Determine the [X, Y] coordinate at the center of the cell enclosing the given text.  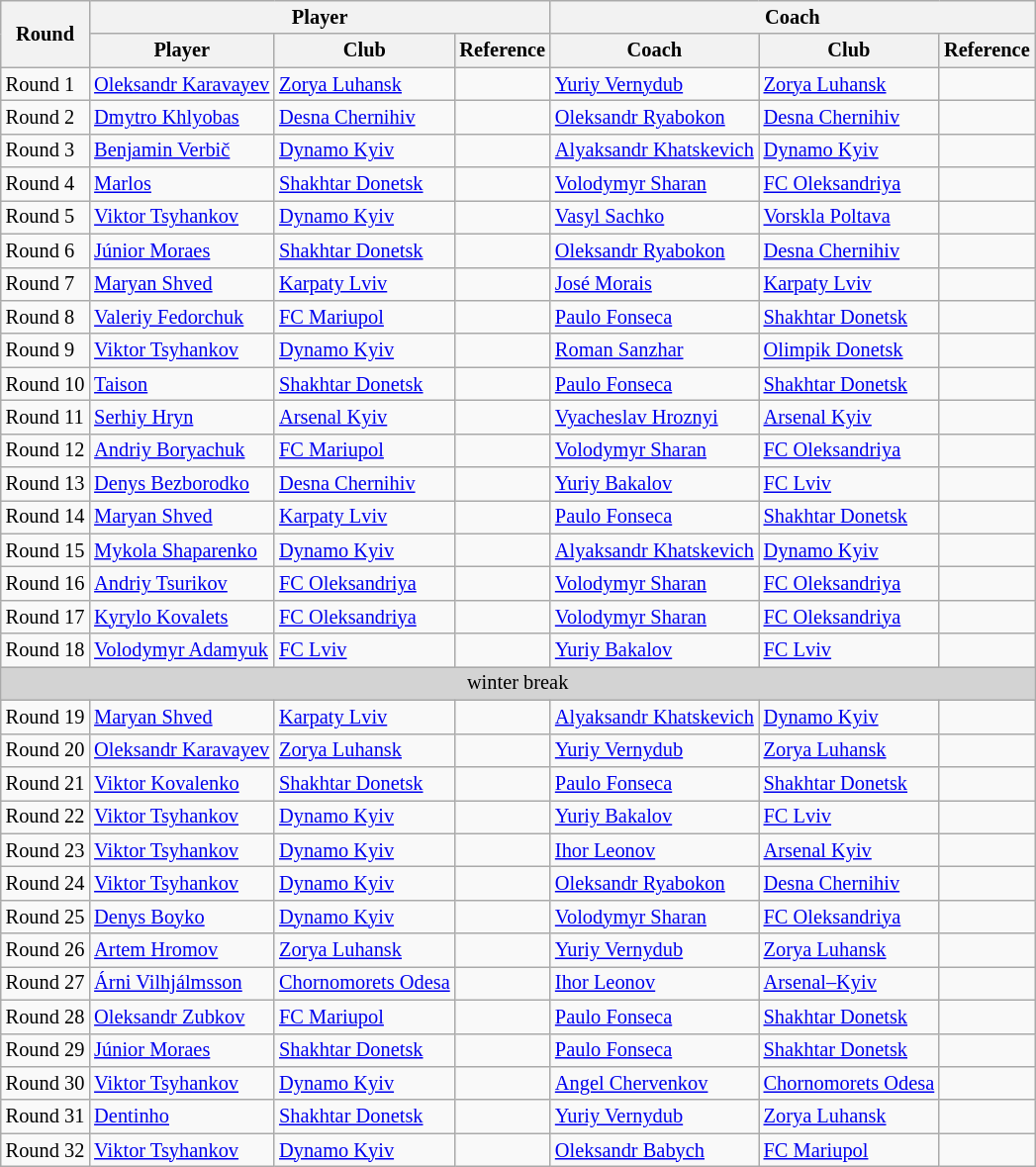
Roman Sanzhar [655, 350]
Round 31 [46, 1117]
Round 30 [46, 1083]
Denys Boyko [182, 917]
Benjamin Verbič [182, 150]
Dentinho [182, 1117]
Valeriy Fedorchuk [182, 317]
Round 32 [46, 1150]
Round 22 [46, 817]
Round 15 [46, 550]
Round 17 [46, 617]
Round [46, 34]
Round 14 [46, 517]
Oleksandr Babych [655, 1150]
Mykola Shaparenko [182, 550]
Round 23 [46, 850]
Angel Chervenkov [655, 1083]
Round 11 [46, 417]
Round 9 [46, 350]
Árni Vilhjálmsson [182, 983]
Round 5 [46, 217]
Volodymyr Adamyuk [182, 650]
Round 29 [46, 1050]
Oleksandr Zubkov [182, 1017]
Round 25 [46, 917]
Viktor Kovalenko [182, 783]
Taison [182, 384]
Round 24 [46, 883]
Round 10 [46, 384]
Marlos [182, 184]
Vasyl Sachko [655, 217]
Round 8 [46, 317]
Round 1 [46, 84]
Serhiy Hryn [182, 417]
Andriy Boryachuk [182, 450]
Vorskla Poltava [849, 217]
Round 16 [46, 583]
Vyacheslav Hroznyi [655, 417]
Round 18 [46, 650]
Andriy Tsurikov [182, 583]
Round 7 [46, 284]
Denys Bezborodko [182, 484]
Round 6 [46, 250]
Round 28 [46, 1017]
Arsenal–Kyiv [849, 983]
Round 2 [46, 117]
Round 20 [46, 750]
Round 4 [46, 184]
Round 19 [46, 717]
Kyrylo Kovalets [182, 617]
Olimpik Donetsk [849, 350]
Round 26 [46, 950]
Round 13 [46, 484]
Round 12 [46, 450]
Round 21 [46, 783]
winter break [518, 683]
Dmytro Khlyobas [182, 117]
Artem Hromov [182, 950]
Round 27 [46, 983]
Round 3 [46, 150]
José Morais [655, 284]
